Locate the cell with the specified text and output its (X, Y) center coordinate. 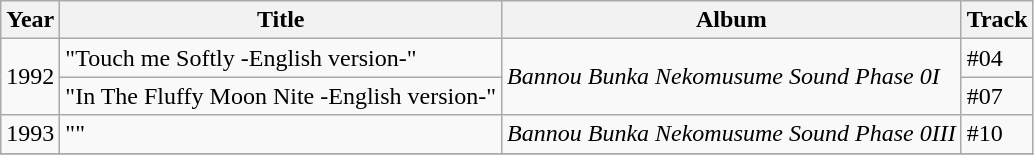
Bannou Bunka Nekomusume Sound Phase 0III (732, 134)
#07 (997, 96)
Title (281, 20)
Track (997, 20)
"Touch me Softly -English version-" (281, 58)
"In The Fluffy Moon Nite -English version-" (281, 96)
#04 (997, 58)
"" (281, 134)
Bannou Bunka Nekomusume Sound Phase 0I (732, 77)
#10 (997, 134)
Album (732, 20)
Year (30, 20)
1993 (30, 134)
1992 (30, 77)
